Identify which cell holds the provided text, then report its (x, y) central coordinate. 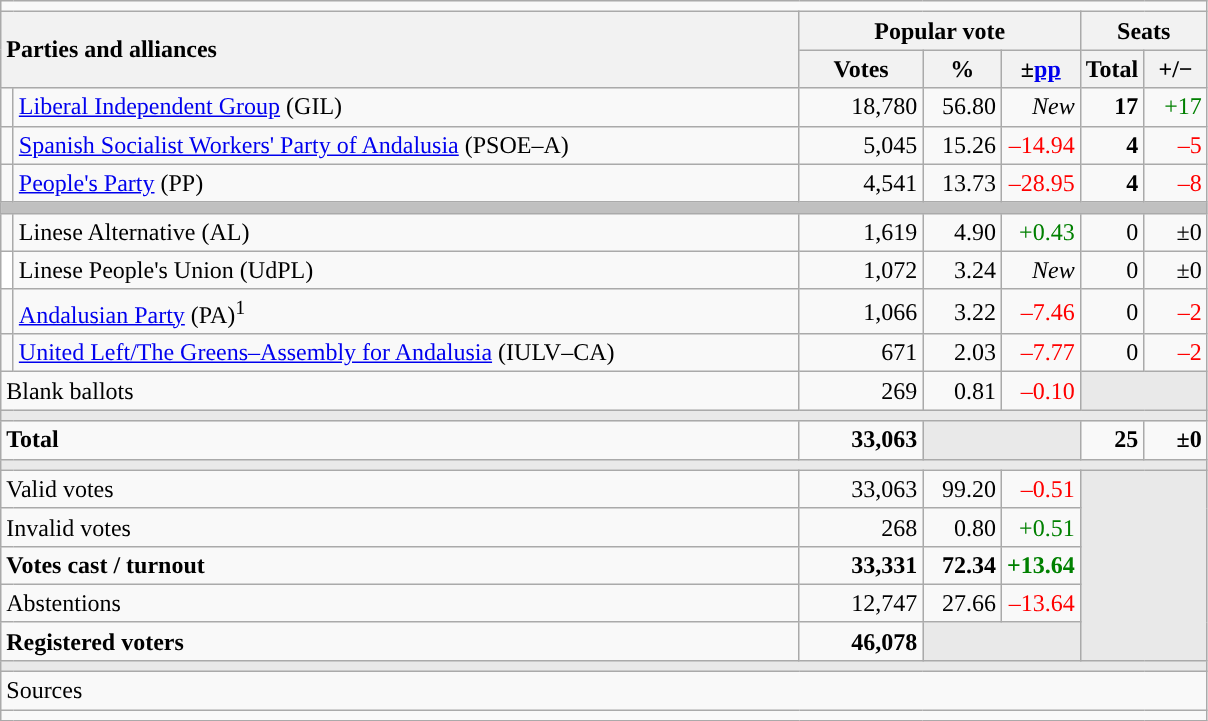
–0.10 (1040, 391)
268 (861, 527)
Valid votes (400, 489)
Invalid votes (400, 527)
–0.51 (1040, 489)
People's Party (PP) (406, 183)
Seats (1144, 31)
–7.77 (1040, 353)
3.24 (962, 270)
0.80 (962, 527)
+17 (1176, 107)
Abstentions (400, 603)
–13.64 (1040, 603)
–5 (1176, 145)
+0.43 (1040, 232)
25 (1112, 440)
–28.95 (1040, 183)
United Left/The Greens–Assembly for Andalusia (IULV–CA) (406, 353)
27.66 (962, 603)
2.03 (962, 353)
+0.51 (1040, 527)
Sources (604, 691)
72.34 (962, 565)
3.22 (962, 312)
+13.64 (1040, 565)
17 (1112, 107)
269 (861, 391)
4,541 (861, 183)
Linese Alternative (AL) (406, 232)
1,066 (861, 312)
18,780 (861, 107)
±pp (1040, 69)
99.20 (962, 489)
Votes (861, 69)
4.90 (962, 232)
15.26 (962, 145)
Popular vote (940, 31)
13.73 (962, 183)
1,072 (861, 270)
Linese People's Union (UdPL) (406, 270)
Liberal Independent Group (GIL) (406, 107)
–7.46 (1040, 312)
56.80 (962, 107)
–8 (1176, 183)
46,078 (861, 641)
1,619 (861, 232)
Andalusian Party (PA)1 (406, 312)
–14.94 (1040, 145)
671 (861, 353)
% (962, 69)
Parties and alliances (400, 50)
Votes cast / turnout (400, 565)
Spanish Socialist Workers' Party of Andalusia (PSOE–A) (406, 145)
5,045 (861, 145)
Registered voters (400, 641)
0.81 (962, 391)
Blank ballots (400, 391)
12,747 (861, 603)
33,331 (861, 565)
+/− (1176, 69)
